Return the (x, y) coordinate for the center point of the cell that contains the specified text.  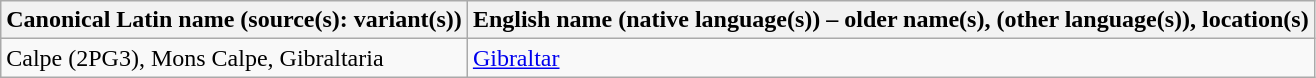
Canonical Latin name (source(s): variant(s)) (234, 20)
Gibraltar (890, 58)
Calpe (2PG3), Mons Calpe, Gibraltaria (234, 58)
English name (native language(s)) – older name(s), (other language(s)), location(s) (890, 20)
